Identify which cell holds the provided text, then report its [X, Y] central coordinate. 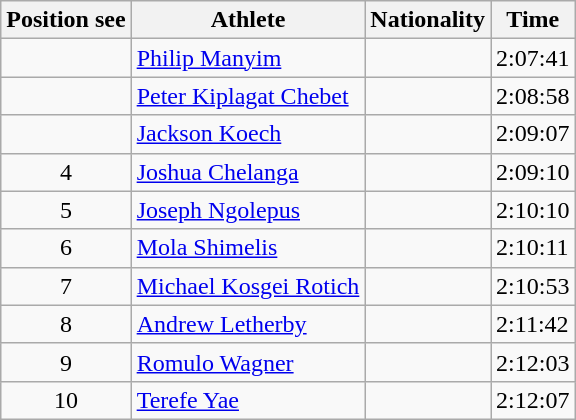
Philip Manyim [248, 58]
2:09:10 [533, 172]
8 [66, 324]
2:11:42 [533, 324]
2:07:41 [533, 58]
2:12:07 [533, 400]
2:10:11 [533, 248]
Terefe Yae [248, 400]
Mola Shimelis [248, 248]
2:09:07 [533, 134]
Jackson Koech [248, 134]
Romulo Wagner [248, 362]
Time [533, 20]
6 [66, 248]
Nationality [428, 20]
2:08:58 [533, 96]
2:10:53 [533, 286]
Andrew Letherby [248, 324]
10 [66, 400]
4 [66, 172]
Position see [66, 20]
2:12:03 [533, 362]
5 [66, 210]
Peter Kiplagat Chebet [248, 96]
9 [66, 362]
7 [66, 286]
Joseph Ngolepus [248, 210]
2:10:10 [533, 210]
Michael Kosgei Rotich [248, 286]
Athlete [248, 20]
Joshua Chelanga [248, 172]
